Return [x, y] of the center of cell containing provided text 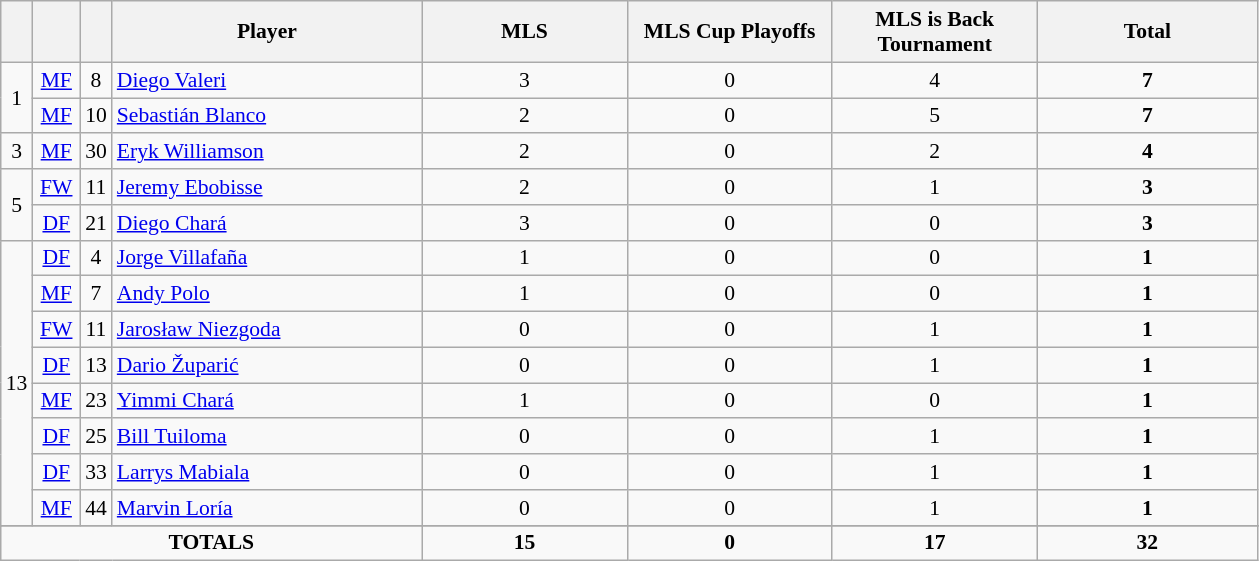
Jorge Villafaña [267, 258]
Dario Župarić [267, 365]
MLS [524, 32]
Total [1147, 32]
17 [934, 543]
Sebastián Blanco [267, 116]
44 [96, 508]
Diego Chará [267, 223]
Marvin Loría [267, 508]
MLS is Back Tournament [934, 32]
23 [96, 401]
30 [96, 152]
Yimmi Chará [267, 401]
Jarosław Niezgoda [267, 330]
21 [96, 223]
15 [524, 543]
Larrys Mabiala [267, 472]
32 [1147, 543]
Player [267, 32]
8 [96, 80]
33 [96, 472]
Bill Tuiloma [267, 437]
TOTALS [212, 543]
Eryk Williamson [267, 152]
Diego Valeri [267, 80]
Andy Polo [267, 294]
25 [96, 437]
10 [96, 116]
MLS Cup Playoffs [730, 32]
Jeremy Ebobisse [267, 187]
